Detect which cell encompasses the target text, then output its [X, Y] center coordinate. 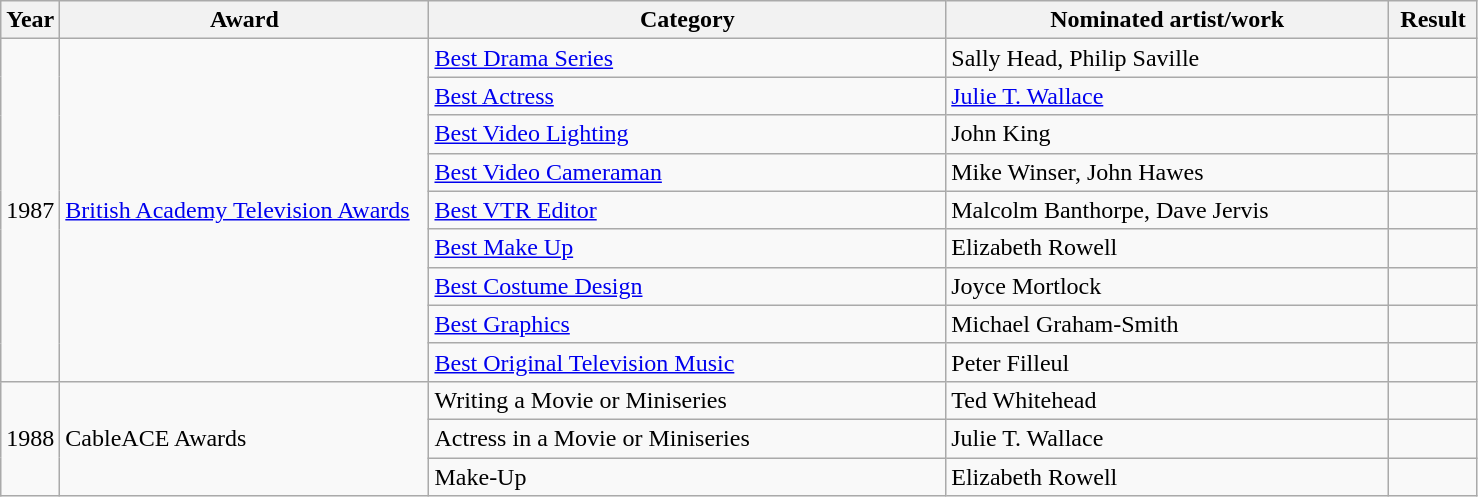
Best Drama Series [688, 58]
1988 [30, 438]
Year [30, 20]
Peter Filleul [1168, 362]
Best Original Television Music [688, 362]
British Academy Television Awards [244, 210]
Award [244, 20]
Make-Up [688, 477]
Best Graphics [688, 324]
Best VTR Editor [688, 210]
Best Actress [688, 96]
Joyce Mortlock [1168, 286]
Mike Winser, John Hawes [1168, 172]
Best Video Lighting [688, 134]
John King [1168, 134]
Best Make Up [688, 248]
1987 [30, 210]
Nominated artist/work [1168, 20]
Writing a Movie or Miniseries [688, 400]
Category [688, 20]
Ted Whitehead [1168, 400]
CableACE Awards [244, 438]
Best Costume Design [688, 286]
Actress in a Movie or Miniseries [688, 438]
Michael Graham-Smith [1168, 324]
Sally Head, Philip Saville [1168, 58]
Result [1434, 20]
Malcolm Banthorpe, Dave Jervis [1168, 210]
Best Video Cameraman [688, 172]
